Locate the cell with the specified text and output its (x, y) center coordinate. 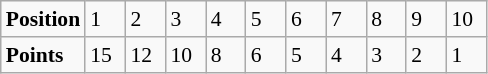
15 (105, 55)
Points (43, 55)
9 (426, 19)
12 (145, 55)
7 (346, 19)
Position (43, 19)
